Locate the cell with the specified text and output its [X, Y] center coordinate. 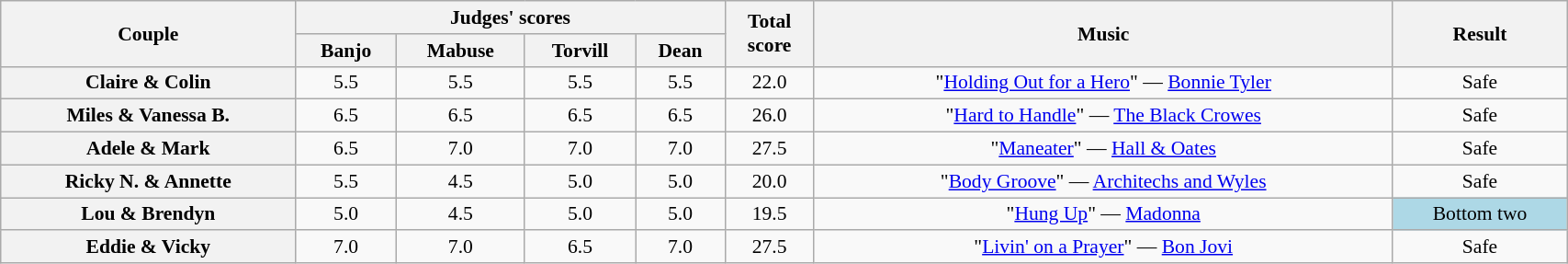
Bottom two [1479, 214]
Dean [681, 51]
"Hung Up" — Madonna [1103, 214]
"Body Groove" — Architechs and Wyles [1103, 181]
Adele & Mark [149, 149]
22.0 [770, 83]
Banjo [346, 51]
"Maneater" — Hall & Oates [1103, 149]
Ricky N. & Annette [149, 181]
19.5 [770, 214]
"Hard to Handle" — The Black Crowes [1103, 116]
"Holding Out for a Hero" — Bonnie Tyler [1103, 83]
Eddie & Vicky [149, 247]
"Livin' on a Prayer" — Bon Jovi [1103, 247]
Torvill [580, 51]
Result [1479, 33]
Miles & Vanessa B. [149, 116]
Lou & Brendyn [149, 214]
Claire & Colin [149, 83]
Mabuse [460, 51]
20.0 [770, 181]
26.0 [770, 116]
Judges' scores [511, 17]
Totalscore [770, 33]
Music [1103, 33]
Couple [149, 33]
